Extract the (X, Y) coordinate from the center of the cell holding the provided text.  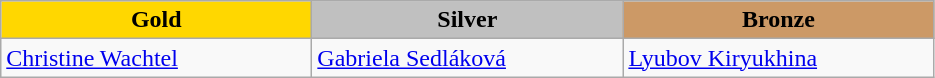
Lyubov Kiryukhina (778, 58)
Silver (468, 20)
Bronze (778, 20)
Christine Wachtel (156, 58)
Gabriela Sedláková (468, 58)
Gold (156, 20)
